Find where the given text appears and provide that cell's center as [x, y] coordinate. 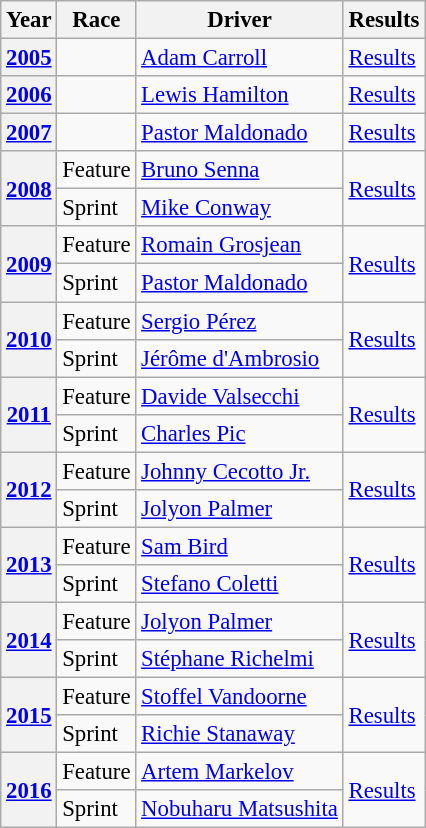
Jérôme d'Ambrosio [240, 358]
2012 [29, 490]
Richie Stanaway [240, 734]
Davide Valsecchi [240, 396]
2005 [29, 58]
2008 [29, 188]
Artem Markelov [240, 772]
Driver [240, 20]
Johnny Cecotto Jr. [240, 471]
2007 [29, 133]
2014 [29, 640]
Race [96, 20]
Sam Bird [240, 546]
2009 [29, 264]
2010 [29, 340]
Romain Grosjean [240, 245]
Stoffel Vandoorne [240, 697]
Year [29, 20]
Sergio Pérez [240, 321]
Bruno Senna [240, 170]
Stéphane Richelmi [240, 659]
2011 [29, 414]
Lewis Hamilton [240, 95]
Adam Carroll [240, 58]
2016 [29, 790]
Stefano Coletti [240, 584]
2013 [29, 564]
2015 [29, 716]
2006 [29, 95]
Nobuharu Matsushita [240, 809]
Charles Pic [240, 433]
Mike Conway [240, 208]
